Capture the cell that displays the provided text and extract its [X, Y] central coordinate. 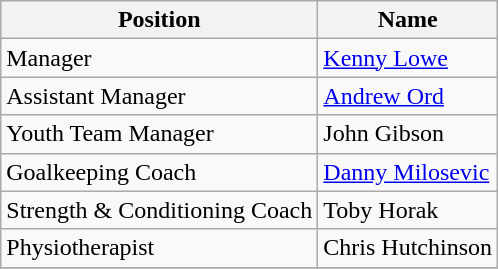
Toby Horak [408, 210]
Youth Team Manager [160, 134]
Position [160, 20]
Kenny Lowe [408, 58]
Chris Hutchinson [408, 248]
Danny Milosevic [408, 172]
Manager [160, 58]
Strength & Conditioning Coach [160, 210]
Physiotherapist [160, 248]
Goalkeeping Coach [160, 172]
Andrew Ord [408, 96]
Name [408, 20]
Assistant Manager [160, 96]
John Gibson [408, 134]
